Return [x, y] of the center of cell containing provided text 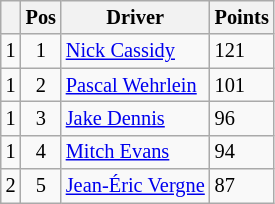
3 [41, 118]
101 [242, 85]
Jake Dennis [136, 118]
121 [242, 51]
Points [242, 17]
Driver [136, 17]
Pos [41, 17]
5 [41, 186]
Jean-Éric Vergne [136, 186]
94 [242, 152]
Mitch Evans [136, 152]
Nick Cassidy [136, 51]
87 [242, 186]
Pascal Wehrlein [136, 85]
96 [242, 118]
4 [41, 152]
